For the text-containing cell, return its midpoint in (X, Y) coordinate format. 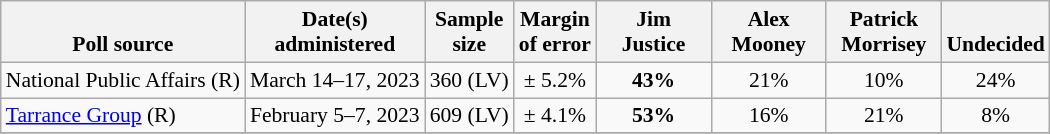
PatrickMorrisey (884, 32)
Poll source (123, 32)
609 (LV) (470, 116)
AlexMooney (768, 32)
24% (995, 80)
JimJustice (654, 32)
16% (768, 116)
Date(s)administered (335, 32)
10% (884, 80)
March 14–17, 2023 (335, 80)
Marginof error (555, 32)
February 5–7, 2023 (335, 116)
± 5.2% (555, 80)
Undecided (995, 32)
8% (995, 116)
National Public Affairs (R) (123, 80)
360 (LV) (470, 80)
± 4.1% (555, 116)
43% (654, 80)
Samplesize (470, 32)
Tarrance Group (R) (123, 116)
53% (654, 116)
